Determine the [x, y] coordinate at the center of the cell enclosing the given text.  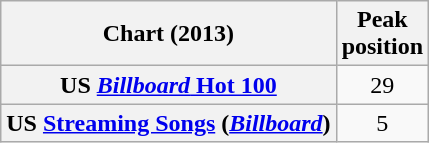
5 [382, 123]
Chart (2013) [168, 34]
US Billboard Hot 100 [168, 85]
US Streaming Songs (Billboard) [168, 123]
29 [382, 85]
Peakposition [382, 34]
